Provide the (x, y) coordinate of the cell's center where the given text is located.  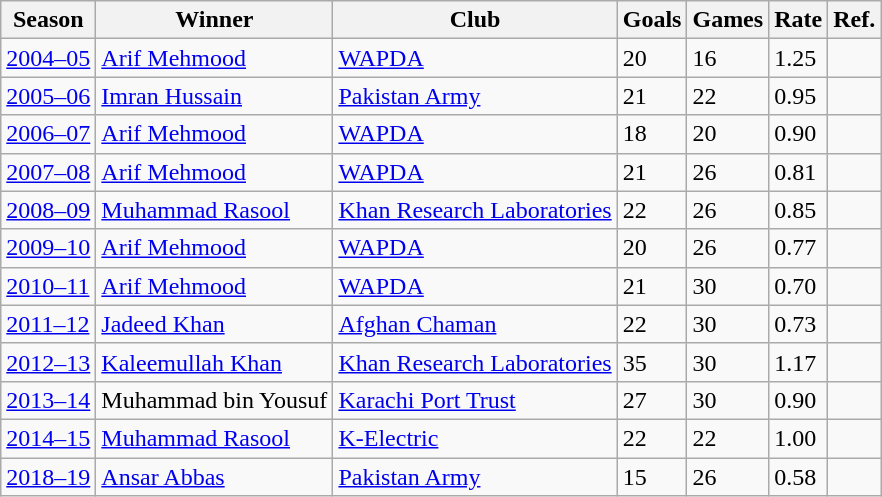
0.77 (798, 248)
Muhammad bin Yousuf (214, 400)
0.73 (798, 324)
2018–19 (48, 477)
2012–13 (48, 362)
2005–06 (48, 96)
1.17 (798, 362)
2011–12 (48, 324)
1.25 (798, 58)
0.70 (798, 286)
Karachi Port Trust (475, 400)
Kaleemullah Khan (214, 362)
35 (652, 362)
2006–07 (48, 134)
2007–08 (48, 172)
0.58 (798, 477)
Afghan Chaman (475, 324)
Goals (652, 20)
2010–11 (48, 286)
27 (652, 400)
2008–09 (48, 210)
Ref. (854, 20)
Ansar Abbas (214, 477)
15 (652, 477)
Games (728, 20)
Club (475, 20)
18 (652, 134)
0.95 (798, 96)
0.85 (798, 210)
2014–15 (48, 438)
16 (728, 58)
2013–14 (48, 400)
Winner (214, 20)
Rate (798, 20)
Jadeed Khan (214, 324)
0.81 (798, 172)
Season (48, 20)
2004–05 (48, 58)
1.00 (798, 438)
Imran Hussain (214, 96)
2009–10 (48, 248)
K-Electric (475, 438)
